Output the (x, y) coordinate of the center of the cell containing the given text.  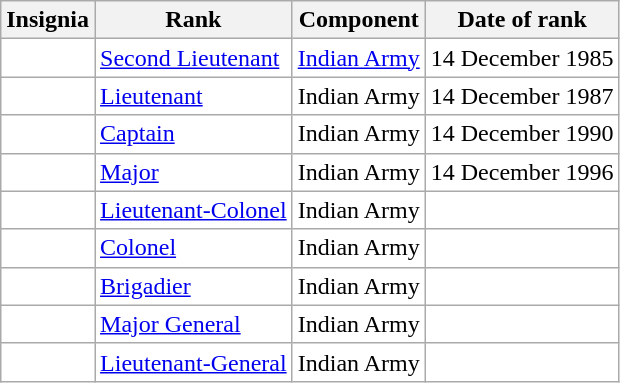
Major (194, 172)
Second Lieutenant (194, 58)
Lieutenant-General (194, 362)
Insignia (48, 20)
Colonel (194, 248)
Rank (194, 20)
Captain (194, 134)
14 December 1987 (522, 96)
Major General (194, 324)
Date of rank (522, 20)
Lieutenant-Colonel (194, 210)
Lieutenant (194, 96)
14 December 1996 (522, 172)
14 December 1985 (522, 58)
Brigadier (194, 286)
Component (358, 20)
14 December 1990 (522, 134)
